Return (x, y) of the center of cell containing provided text 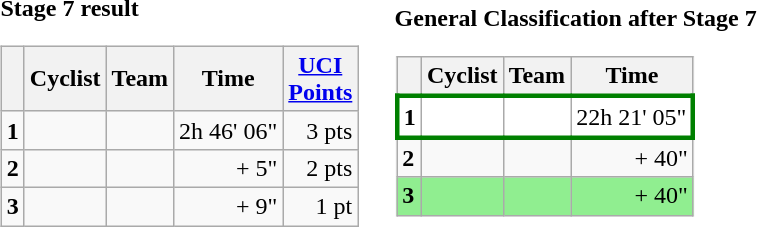
2 pts (320, 168)
2h 46' 06" (228, 130)
+ 5" (228, 168)
22h 21' 05" (632, 116)
3 pts (320, 130)
+ 9" (228, 206)
UCIPoints (320, 78)
1 pt (320, 206)
